Output the (X, Y) coordinate of the center of the cell containing the given text.  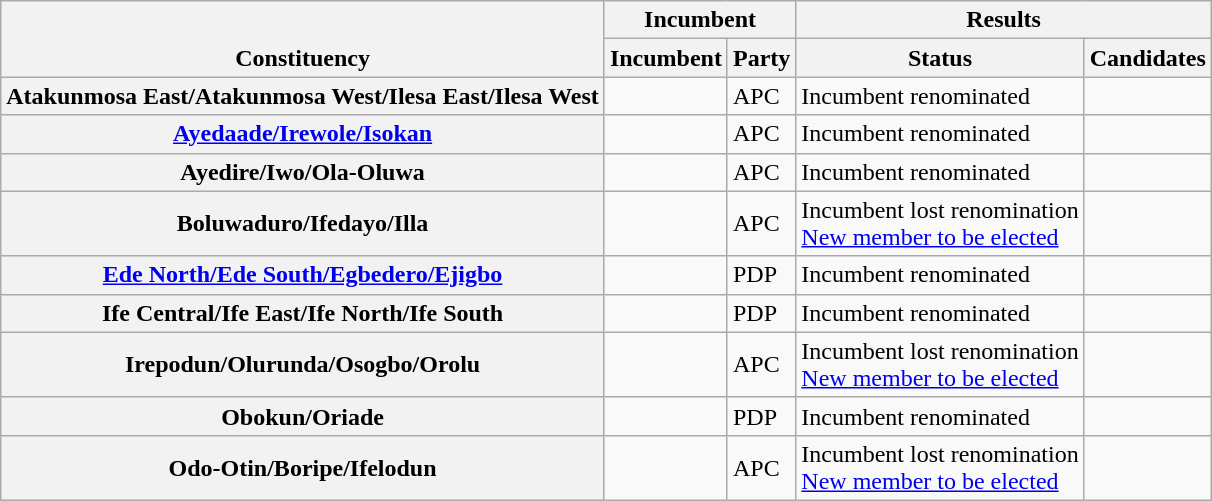
Constituency (303, 39)
Atakunmosa East/Atakunmosa West/Ilesa East/Ilesa West (303, 96)
Results (1004, 20)
Ife Central/Ife East/Ife North/Ife South (303, 313)
Odo-Otin/Boripe/Ifelodun (303, 468)
Party (761, 58)
Status (940, 58)
Obokun/Oriade (303, 416)
Ede North/Ede South/Egbedero/Ejigbo (303, 275)
Boluwaduro/Ifedayo/Illa (303, 224)
Candidates (1148, 58)
Irepodun/Olurunda/Osogbo/Orolu (303, 364)
Ayedire/Iwo/Ola-Oluwa (303, 172)
Ayedaade/Irewole/Isokan (303, 134)
